Output the (X, Y) coordinate of the center of the cell containing the given text.  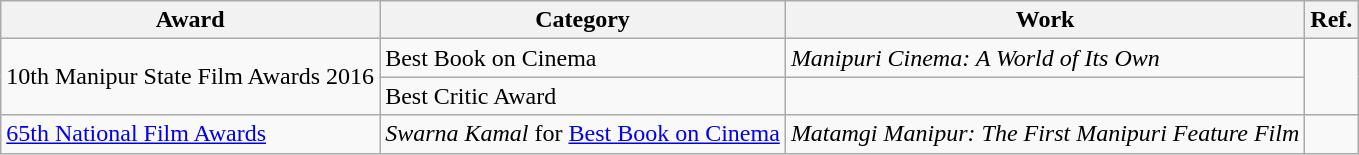
10th Manipur State Film Awards 2016 (190, 77)
Ref. (1332, 20)
Category (583, 20)
Best Book on Cinema (583, 58)
Best Critic Award (583, 96)
Manipuri Cinema: A World of Its Own (1044, 58)
Award (190, 20)
65th National Film Awards (190, 134)
Matamgi Manipur: The First Manipuri Feature Film (1044, 134)
Swarna Kamal for Best Book on Cinema (583, 134)
Work (1044, 20)
